Locate the cell with the specified text and output its [x, y] center coordinate. 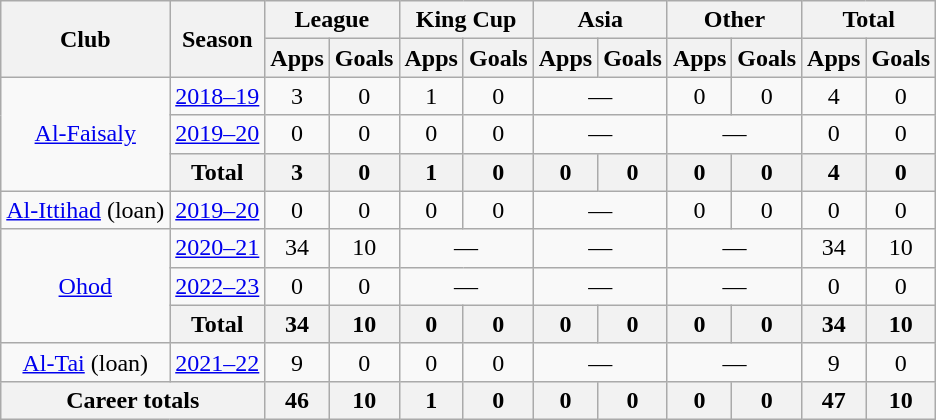
46 [297, 400]
Other [734, 20]
2021–22 [218, 362]
Asia [600, 20]
King Cup [466, 20]
Club [86, 39]
2022–23 [218, 286]
League [332, 20]
2020–21 [218, 248]
Ohod [86, 286]
Season [218, 39]
2018–19 [218, 96]
47 [834, 400]
Al-Faisaly [86, 134]
Al-Tai (loan) [86, 362]
Career totals [133, 400]
Al-Ittihad (loan) [86, 210]
